Identify which cell holds the provided text, then report its (x, y) central coordinate. 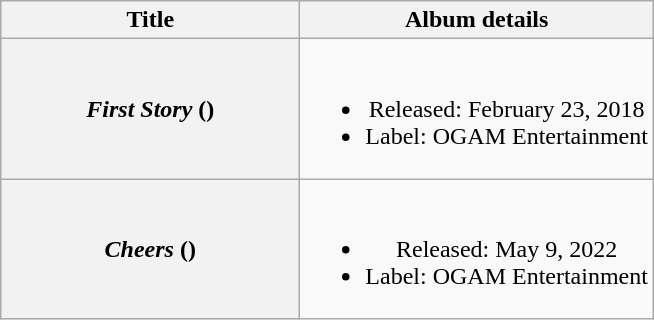
Released: February 23, 2018Label: OGAM Entertainment (477, 109)
First Story () (150, 109)
Title (150, 20)
Released: May 9, 2022Label: OGAM Entertainment (477, 249)
Cheers () (150, 249)
Album details (477, 20)
